Extract the [X, Y] coordinate from the center of the cell holding the provided text.  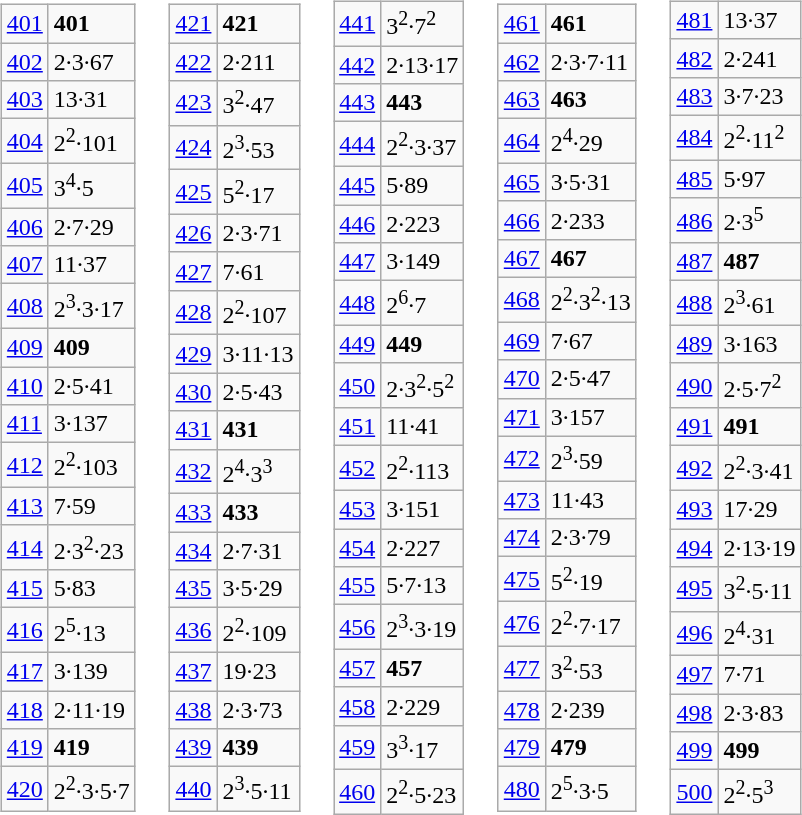
402 [24, 62]
410 [24, 386]
13·37 [760, 20]
464 [522, 142]
452 [358, 468]
434 [194, 551]
11·41 [422, 427]
5·89 [422, 185]
2·211 [258, 62]
2·3·79 [590, 538]
471 [522, 417]
451 [358, 427]
425 [194, 192]
472 [522, 458]
412 [24, 466]
470 [522, 379]
23·53 [258, 148]
2·11·19 [92, 709]
24·29 [590, 142]
488 [694, 304]
411 [24, 424]
22·113 [422, 468]
2·239 [590, 709]
33·17 [422, 748]
22·3·41 [760, 468]
432 [194, 472]
490 [694, 386]
481 [694, 20]
494 [694, 548]
24·33 [258, 472]
408 [24, 306]
500 [694, 792]
477 [522, 668]
2·5·72 [760, 386]
403 [24, 100]
22·112 [760, 138]
413 [24, 506]
23·59 [590, 458]
52·19 [590, 580]
3·157 [590, 417]
22·109 [258, 630]
2·233 [590, 220]
3·11·13 [258, 354]
23·5·11 [258, 790]
34·5 [92, 186]
2·3·73 [258, 709]
438 [194, 709]
455 [358, 586]
26·7 [422, 304]
32·5·11 [760, 590]
456 [358, 628]
483 [694, 96]
480 [522, 790]
22·107 [258, 312]
469 [522, 341]
11·43 [590, 500]
2·5·41 [92, 386]
430 [194, 392]
417 [24, 671]
437 [194, 671]
19·23 [258, 671]
484 [694, 138]
474 [522, 538]
447 [358, 262]
5·97 [760, 179]
489 [694, 344]
444 [358, 144]
22·3·37 [422, 144]
3·7·23 [760, 96]
22·7·17 [590, 624]
3·163 [760, 344]
468 [522, 300]
493 [694, 509]
23·3·17 [92, 306]
2·3·71 [258, 233]
404 [24, 142]
32·53 [590, 668]
422 [194, 62]
7·59 [92, 506]
7·67 [590, 341]
458 [358, 706]
2·229 [422, 706]
473 [522, 500]
453 [358, 509]
435 [194, 589]
2·13·17 [422, 65]
429 [194, 354]
2·223 [422, 224]
2·7·31 [258, 551]
32·72 [422, 24]
485 [694, 179]
3·137 [92, 424]
22·5·23 [422, 792]
450 [358, 386]
454 [358, 548]
496 [694, 634]
2·227 [422, 548]
22·103 [92, 466]
25·13 [92, 630]
406 [24, 227]
23·3·19 [422, 628]
498 [694, 713]
13·31 [92, 100]
5·7·13 [422, 586]
478 [522, 709]
2·3·83 [760, 713]
7·61 [258, 271]
17·29 [760, 509]
418 [24, 709]
32·47 [258, 104]
405 [24, 186]
416 [24, 630]
2·32·23 [92, 548]
22·32·13 [590, 300]
407 [24, 265]
2·32·52 [422, 386]
3·5·29 [258, 589]
436 [194, 630]
7·71 [760, 675]
465 [522, 182]
22·3·5·7 [92, 790]
2·241 [760, 58]
3·149 [422, 262]
2·7·29 [92, 227]
2·13·19 [760, 548]
415 [24, 589]
2·5·43 [258, 392]
426 [194, 233]
462 [522, 62]
486 [694, 220]
52·17 [258, 192]
2·35 [760, 220]
442 [358, 65]
440 [194, 790]
441 [358, 24]
5·83 [92, 589]
3·151 [422, 509]
414 [24, 548]
445 [358, 185]
24·31 [760, 634]
427 [194, 271]
497 [694, 675]
475 [522, 580]
420 [24, 790]
2·5·47 [590, 379]
466 [522, 220]
22·101 [92, 142]
3·139 [92, 671]
492 [694, 468]
424 [194, 148]
459 [358, 748]
476 [522, 624]
3·5·31 [590, 182]
2·3·67 [92, 62]
428 [194, 312]
448 [358, 304]
460 [358, 792]
23·61 [760, 304]
495 [694, 590]
22·53 [760, 792]
482 [694, 58]
423 [194, 104]
11·37 [92, 265]
25·3·5 [590, 790]
2·3·7·11 [590, 62]
446 [358, 224]
